Provide the [X, Y] coordinate of the cell's center where the given text is located.  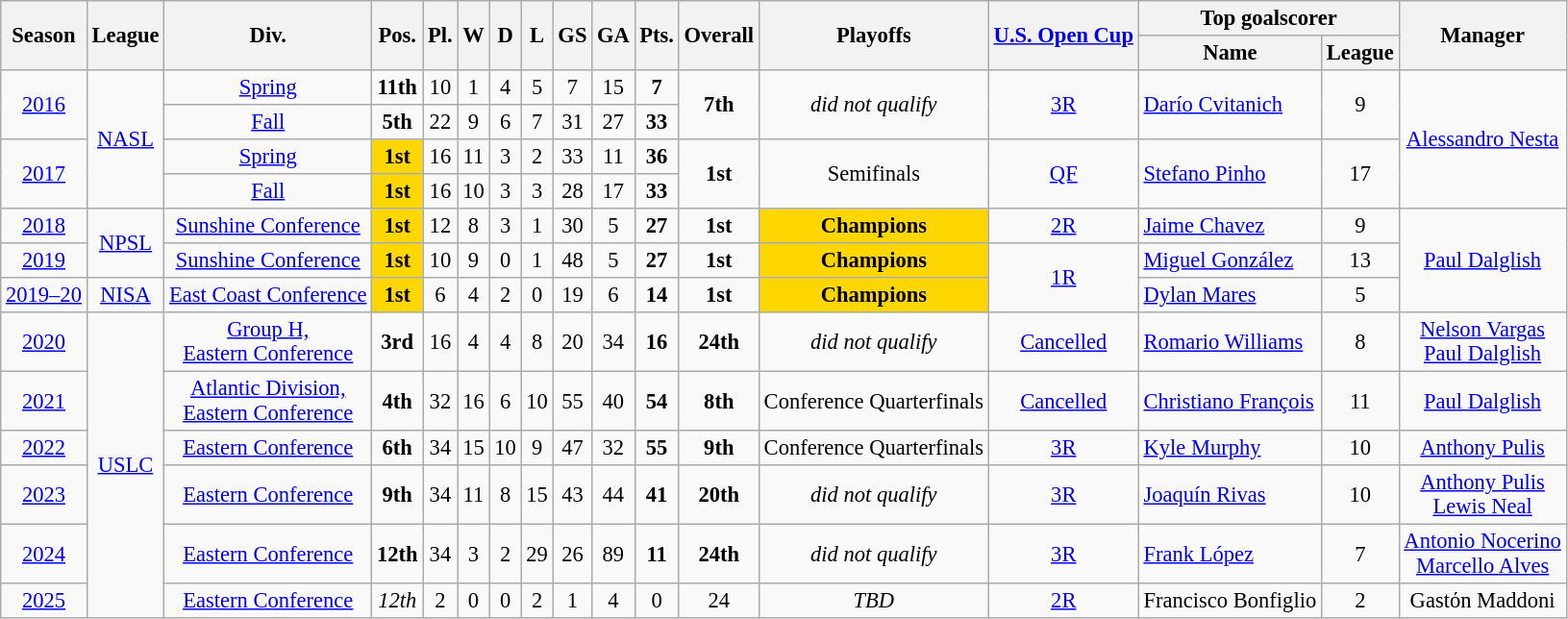
2016 [44, 105]
44 [613, 495]
Anthony Pulis Lewis Neal [1482, 495]
2017 [44, 174]
Joaquín Rivas [1230, 495]
Jaime Chavez [1230, 226]
Name [1230, 53]
Alessandro Nesta [1482, 139]
14 [657, 295]
USLC [125, 465]
Nelson Vargas Paul Dalglish [1482, 342]
48 [573, 260]
8th [719, 401]
5th [398, 122]
41 [657, 495]
L [536, 36]
4th [398, 401]
D [506, 36]
1R [1063, 278]
GA [613, 36]
Stefano Pinho [1230, 174]
2025 [44, 601]
3rd [398, 342]
Anthony Pulis [1482, 448]
NASL [125, 139]
Manager [1482, 36]
Pts. [657, 36]
31 [573, 122]
13 [1359, 260]
Romario Williams [1230, 342]
Darío Cvitanich [1230, 105]
2024 [44, 554]
24 [719, 601]
Dylan Mares [1230, 295]
East Coast Conference [268, 295]
36 [657, 157]
TBD [873, 601]
43 [573, 495]
GS [573, 36]
12 [440, 226]
Kyle Murphy [1230, 448]
7th [719, 105]
6th [398, 448]
Overall [719, 36]
54 [657, 401]
QF [1063, 174]
2023 [44, 495]
89 [613, 554]
Christiano François [1230, 401]
Playoffs [873, 36]
2021 [44, 401]
20 [573, 342]
19 [573, 295]
Miguel González [1230, 260]
47 [573, 448]
Frank López [1230, 554]
29 [536, 554]
40 [613, 401]
Antonio Nocerino Marcello Alves [1482, 554]
W [473, 36]
28 [573, 191]
Atlantic Division,Eastern Conference [268, 401]
2020 [44, 342]
Div. [268, 36]
Gastόn Maddoni [1482, 601]
2019–20 [44, 295]
Group H,Eastern Conference [268, 342]
2018 [44, 226]
30 [573, 226]
Francisco Bonfiglio [1230, 601]
26 [573, 554]
U.S. Open Cup [1063, 36]
Pos. [398, 36]
2019 [44, 260]
NPSL [125, 243]
NISA [125, 295]
2022 [44, 448]
Pl. [440, 36]
Top goalscorer [1269, 18]
Semifinals [873, 174]
Season [44, 36]
22 [440, 122]
20th [719, 495]
11th [398, 87]
